Return the (x, y) coordinate for the center point of the cell that contains the specified text.  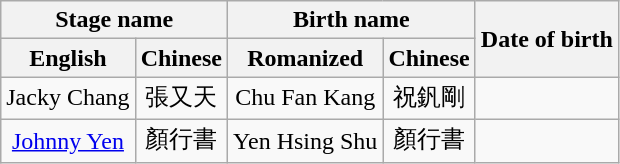
Romanized (306, 58)
Birth name (352, 20)
Jacky Chang (68, 98)
Stage name (114, 20)
Date of birth (546, 39)
Yen Hsing Shu (306, 140)
張又天 (181, 98)
Johnny Yen (68, 140)
Chu Fan Kang (306, 98)
English (68, 58)
祝釩剛 (429, 98)
